Return the [x, y] coordinate for the center point of the cell that contains the specified text.  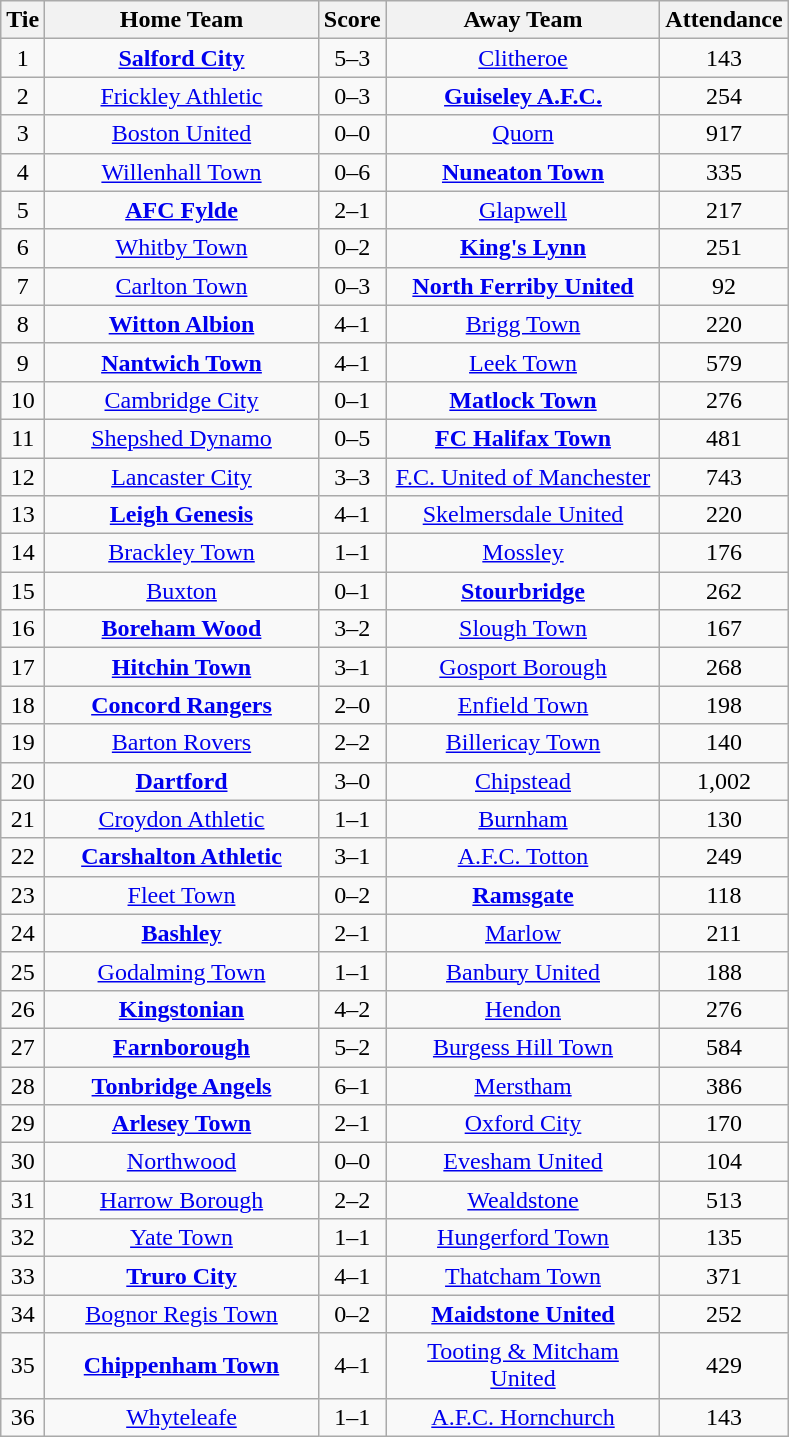
24 [23, 933]
Billericay Town [523, 743]
3–3 [352, 477]
31 [23, 1200]
262 [724, 591]
Brackley Town [182, 553]
Slough Town [523, 629]
Hitchin Town [182, 667]
251 [724, 248]
13 [23, 515]
Leigh Genesis [182, 515]
Maidstone United [523, 1314]
A.F.C. Totton [523, 857]
11 [23, 438]
429 [724, 1366]
5 [23, 210]
1,002 [724, 781]
Witton Albion [182, 324]
33 [23, 1276]
26 [23, 1009]
Glapwell [523, 210]
167 [724, 629]
Salford City [182, 58]
Bognor Regis Town [182, 1314]
Kingstonian [182, 1009]
Frickley Athletic [182, 96]
Farnborough [182, 1047]
North Ferriby United [523, 286]
513 [724, 1200]
170 [724, 1124]
Arlesey Town [182, 1124]
335 [724, 172]
3–2 [352, 629]
249 [724, 857]
Cambridge City [182, 400]
4–2 [352, 1009]
386 [724, 1085]
23 [23, 895]
22 [23, 857]
16 [23, 629]
3–0 [352, 781]
140 [724, 743]
0–6 [352, 172]
Ramsgate [523, 895]
3 [23, 134]
Bashley [182, 933]
Score [352, 20]
252 [724, 1314]
917 [724, 134]
584 [724, 1047]
29 [23, 1124]
AFC Fylde [182, 210]
36 [23, 1417]
211 [724, 933]
17 [23, 667]
130 [724, 819]
135 [724, 1238]
18 [23, 705]
19 [23, 743]
Dartford [182, 781]
254 [724, 96]
Godalming Town [182, 971]
Attendance [724, 20]
35 [23, 1366]
9 [23, 362]
268 [724, 667]
28 [23, 1085]
Marlow [523, 933]
Nantwich Town [182, 362]
Thatcham Town [523, 1276]
Mossley [523, 553]
1 [23, 58]
176 [724, 553]
12 [23, 477]
Truro City [182, 1276]
30 [23, 1162]
Carshalton Athletic [182, 857]
27 [23, 1047]
21 [23, 819]
King's Lynn [523, 248]
371 [724, 1276]
F.C. United of Manchester [523, 477]
Enfield Town [523, 705]
743 [724, 477]
Boreham Wood [182, 629]
Tooting & Mitcham United [523, 1366]
Wealdstone [523, 1200]
188 [724, 971]
Harrow Borough [182, 1200]
481 [724, 438]
Burgess Hill Town [523, 1047]
5–2 [352, 1047]
Whyteleafe [182, 1417]
2 [23, 96]
Croydon Athletic [182, 819]
Hungerford Town [523, 1238]
Tie [23, 20]
92 [724, 286]
Buxton [182, 591]
20 [23, 781]
Lancaster City [182, 477]
104 [724, 1162]
Chipstead [523, 781]
Matlock Town [523, 400]
7 [23, 286]
Whitby Town [182, 248]
Burnham [523, 819]
Away Team [523, 20]
Northwood [182, 1162]
Leek Town [523, 362]
Guiseley A.F.C. [523, 96]
A.F.C. Hornchurch [523, 1417]
Carlton Town [182, 286]
Tonbridge Angels [182, 1085]
8 [23, 324]
Home Team [182, 20]
Boston United [182, 134]
118 [724, 895]
6 [23, 248]
6–1 [352, 1085]
579 [724, 362]
Evesham United [523, 1162]
Stourbridge [523, 591]
14 [23, 553]
Quorn [523, 134]
Clitheroe [523, 58]
Barton Rovers [182, 743]
Fleet Town [182, 895]
34 [23, 1314]
217 [724, 210]
198 [724, 705]
Hendon [523, 1009]
Yate Town [182, 1238]
Nuneaton Town [523, 172]
0–5 [352, 438]
32 [23, 1238]
Oxford City [523, 1124]
Gosport Borough [523, 667]
15 [23, 591]
Brigg Town [523, 324]
Willenhall Town [182, 172]
Shepshed Dynamo [182, 438]
Banbury United [523, 971]
25 [23, 971]
FC Halifax Town [523, 438]
4 [23, 172]
Skelmersdale United [523, 515]
Merstham [523, 1085]
Chippenham Town [182, 1366]
10 [23, 400]
5–3 [352, 58]
Concord Rangers [182, 705]
2–0 [352, 705]
